Output the (x, y) coordinate of the center of the cell containing the given text.  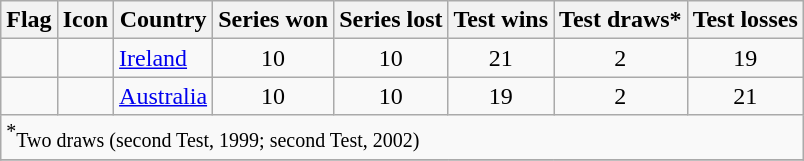
Country (164, 20)
Flag (29, 20)
Test losses (745, 20)
Series won (274, 20)
Series lost (391, 20)
Australia (164, 96)
Test wins (501, 20)
*Two draws (second Test, 1999; second Test, 2002) (402, 138)
Test draws* (621, 20)
Ireland (164, 58)
Icon (85, 20)
